Provide the [X, Y] coordinate of the cell's center where the given text is located.  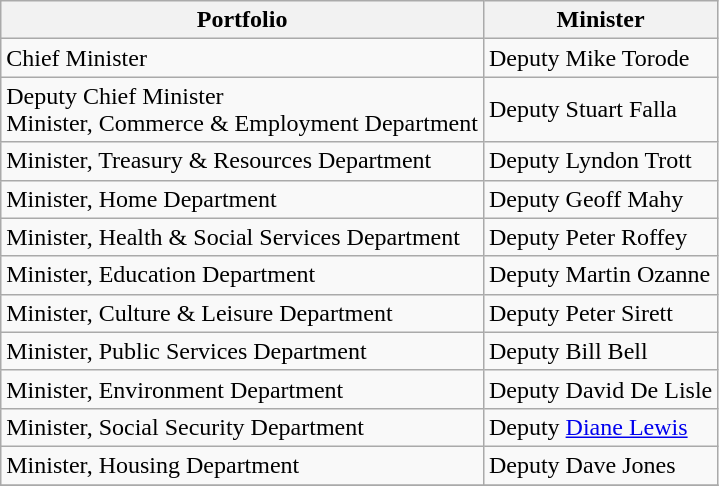
Deputy Chief MinisterMinister, Commerce & Employment Department [242, 110]
Chief Minister [242, 58]
Minister, Public Services Department [242, 351]
Minister, Culture & Leisure Department [242, 313]
Deputy Lyndon Trott [600, 161]
Deputy Peter Roffey [600, 237]
Minister, Home Department [242, 199]
Deputy Geoff Mahy [600, 199]
Deputy Martin Ozanne [600, 275]
Deputy Peter Sirett [600, 313]
Deputy Diane Lewis [600, 427]
Deputy Bill Bell [600, 351]
Minister, Housing Department [242, 465]
Minister, Education Department [242, 275]
Deputy Dave Jones [600, 465]
Portfolio [242, 20]
Minister, Treasury & Resources Department [242, 161]
Deputy Mike Torode [600, 58]
Deputy Stuart Falla [600, 110]
Minister, Environment Department [242, 389]
Minister [600, 20]
Minister, Social Security Department [242, 427]
Minister, Health & Social Services Department [242, 237]
Deputy David De Lisle [600, 389]
